Pinpoint the cell where the given text exists, returning its (x, y) midpoint coordinate. 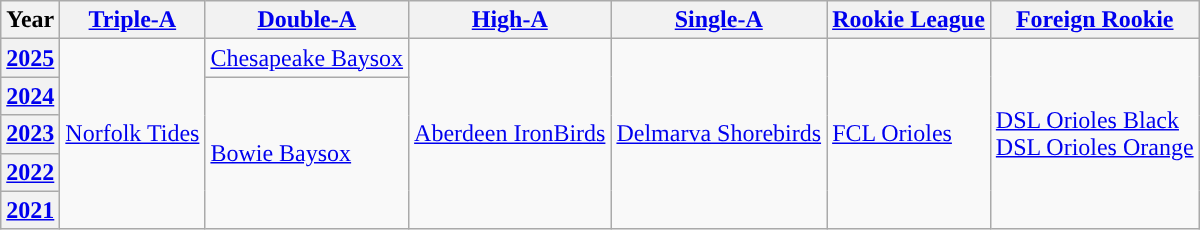
Triple-A (132, 20)
Norfolk Tides (132, 134)
Bowie Baysox (307, 153)
Foreign Rookie (1094, 20)
Rookie League (909, 20)
Aberdeen IronBirds (510, 134)
2021 (30, 210)
Single-A (719, 20)
FCL Orioles (909, 134)
High-A (510, 20)
2022 (30, 172)
2023 (30, 134)
DSL Orioles BlackDSL Orioles Orange (1094, 134)
Chesapeake Baysox (307, 58)
Delmarva Shorebirds (719, 134)
2025 (30, 58)
2024 (30, 96)
Year (30, 20)
Double-A (307, 20)
